Locate the cell with the specified text and output its (X, Y) center coordinate. 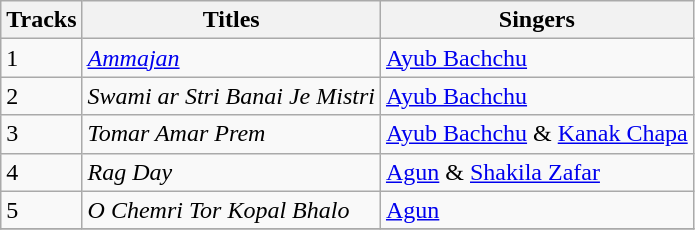
Tracks (42, 20)
2 (42, 96)
Singers (536, 20)
1 (42, 58)
Ammajan (231, 58)
Ayub Bachchu & Kanak Chapa (536, 134)
Swami ar Stri Banai Je Mistri (231, 96)
O Chemri Tor Kopal Bhalo (231, 210)
Tomar Amar Prem (231, 134)
Agun & Shakila Zafar (536, 172)
3 (42, 134)
Titles (231, 20)
Agun (536, 210)
4 (42, 172)
5 (42, 210)
Rag Day (231, 172)
